Scan for the cell matching the given text and deliver its [x, y] coordinate at center. 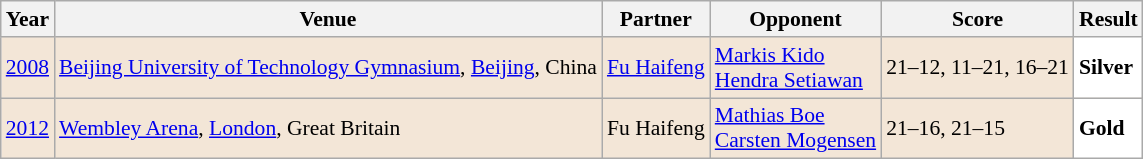
Wembley Arena, London, Great Britain [328, 128]
Mathias Boe Carsten Mogensen [796, 128]
Opponent [796, 19]
2012 [28, 128]
Score [978, 19]
Markis Kido Hendra Setiawan [796, 68]
Gold [1108, 128]
Partner [656, 19]
Result [1108, 19]
Silver [1108, 68]
21–16, 21–15 [978, 128]
Beijing University of Technology Gymnasium, Beijing, China [328, 68]
Year [28, 19]
Venue [328, 19]
21–12, 11–21, 16–21 [978, 68]
2008 [28, 68]
